Detect which cell encompasses the target text, then output its [x, y] center coordinate. 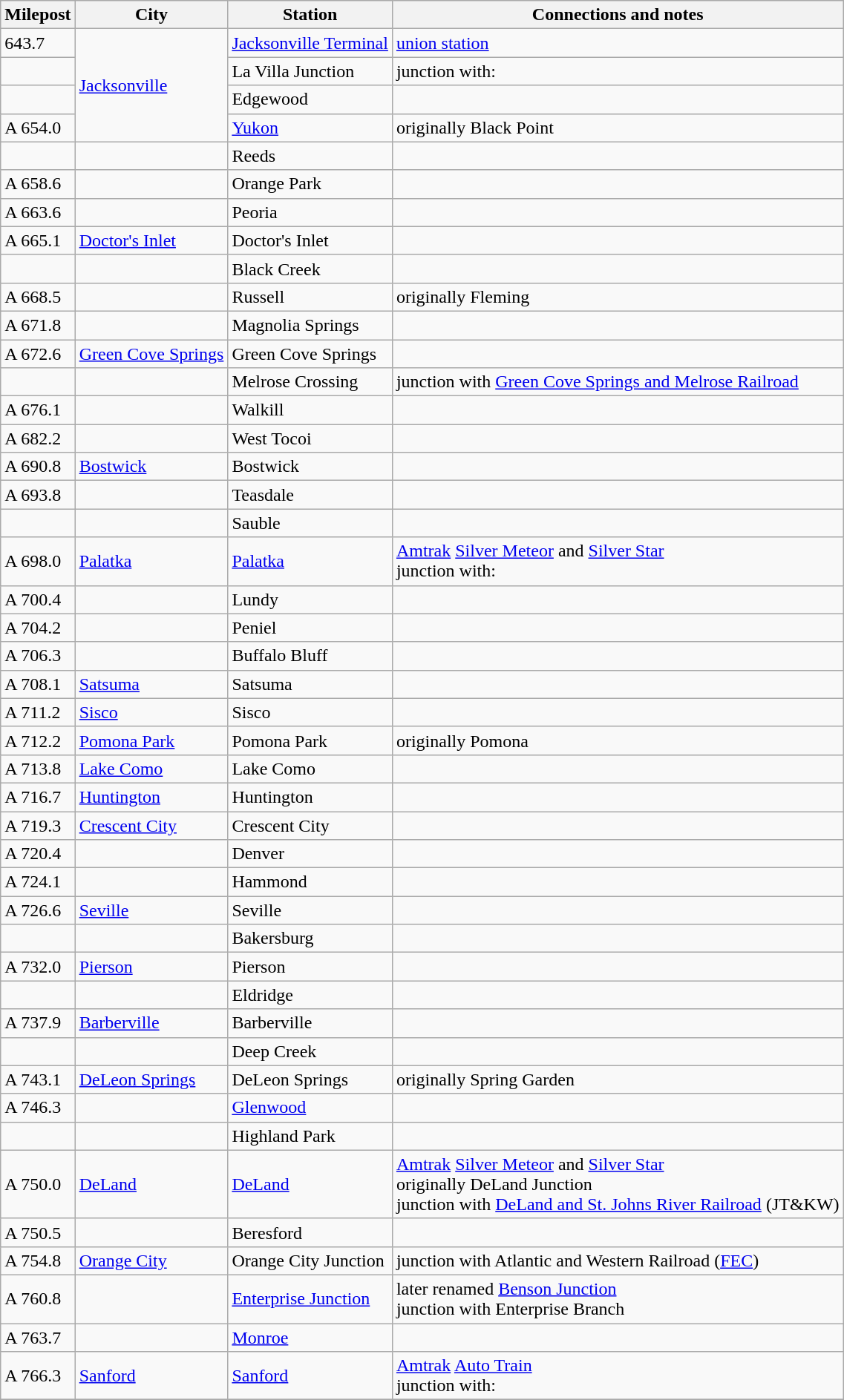
A 716.7 [38, 797]
Glenwood [310, 1108]
A 724.1 [38, 882]
A 663.6 [38, 212]
643.7 [38, 43]
Reeds [310, 156]
union station [618, 43]
Amtrak Silver Meteor and Silver Starjunction with: [618, 561]
Edgewood [310, 99]
A 750.0 [38, 1184]
later renamed Benson Junctionjunction with Enterprise Branch [618, 1298]
Melrose Crossing [310, 382]
Magnolia Springs [310, 325]
A 693.8 [38, 495]
A 766.3 [38, 1376]
Jacksonville [151, 85]
Peniel [310, 628]
A 706.3 [38, 656]
Denver [310, 854]
A 746.3 [38, 1108]
A 676.1 [38, 410]
Highland Park [310, 1136]
Orange City [151, 1261]
Sauble [310, 523]
Eldridge [310, 995]
A 682.2 [38, 438]
A 700.4 [38, 599]
junction with: [618, 71]
A 719.3 [38, 826]
A 763.7 [38, 1338]
A 704.2 [38, 628]
A 720.4 [38, 854]
A 711.2 [38, 712]
A 672.6 [38, 354]
A 654.0 [38, 128]
Peoria [310, 212]
Walkill [310, 410]
Hammond [310, 882]
Russell [310, 297]
Amtrak Silver Meteor and Silver Staroriginally DeLand Junctionjunction with DeLand and St. Johns River Railroad (JT&KW) [618, 1184]
Buffalo Bluff [310, 656]
A 732.0 [38, 967]
Monroe [310, 1338]
A 754.8 [38, 1261]
Teasdale [310, 495]
A 658.6 [38, 184]
A 698.0 [38, 561]
La Villa Junction [310, 71]
A 671.8 [38, 325]
A 726.6 [38, 910]
Lundy [310, 599]
originally Fleming [618, 297]
A 690.8 [38, 467]
Orange Park [310, 184]
junction with Green Cove Springs and Melrose Railroad [618, 382]
Milepost [38, 15]
Beresford [310, 1232]
Bakersburg [310, 939]
A 737.9 [38, 1023]
Orange City Junction [310, 1261]
originally Black Point [618, 128]
A 760.8 [38, 1298]
A 750.5 [38, 1232]
Enterprise Junction [310, 1298]
Black Creek [310, 269]
City [151, 15]
A 713.8 [38, 769]
Deep Creek [310, 1051]
A 708.1 [38, 684]
Connections and notes [618, 15]
A 712.2 [38, 740]
A 743.1 [38, 1079]
originally Pomona [618, 740]
originally Spring Garden [618, 1079]
Yukon [310, 128]
A 668.5 [38, 297]
Amtrak Auto Trainjunction with: [618, 1376]
A 665.1 [38, 240]
Jacksonville Terminal [310, 43]
Station [310, 15]
junction with Atlantic and Western Railroad (FEC) [618, 1261]
West Tocoi [310, 438]
